Determine the [X, Y] coordinate at the center of the cell enclosing the given text.  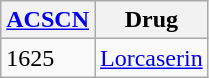
Lorcaserin [151, 58]
Drug [151, 20]
1625 [48, 58]
ACSCN [48, 20]
